From the cell containing the given text, extract its center point as [X, Y] coordinate. 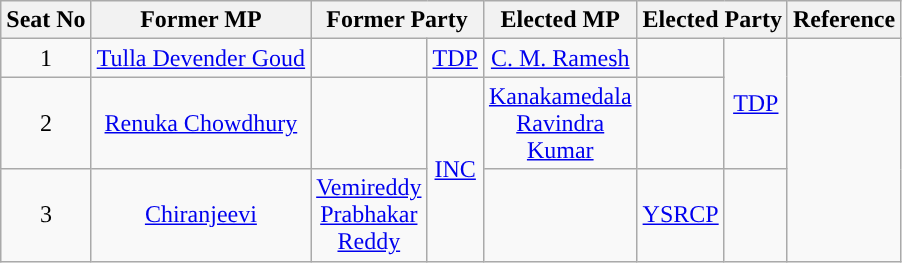
Elected MP [560, 20]
Former MP [200, 20]
Tulla Devender Goud [200, 58]
Renuka Chowdhury [200, 123]
1 [46, 58]
3 [46, 215]
Vemireddy Prabhakar Reddy [369, 215]
Kanakamedala Ravindra Kumar [560, 123]
2 [46, 123]
Former Party [398, 20]
Seat No [46, 20]
YSRCP [680, 215]
Reference [844, 20]
Elected Party [712, 20]
Chiranjeevi [200, 215]
INC [455, 169]
C. M. Ramesh [560, 58]
